Detect which cell encompasses the target text, then output its (X, Y) center coordinate. 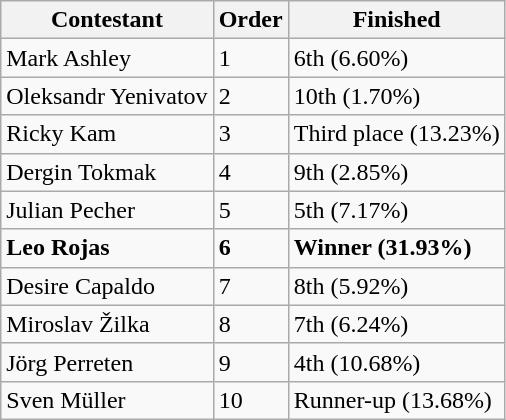
Miroslav Žilka (107, 324)
Third place (13.23%) (396, 134)
Order (250, 20)
9th (2.85%) (396, 172)
7 (250, 286)
8th (5.92%) (396, 286)
Sven Müller (107, 400)
Leo Rojas (107, 248)
Julian Pecher (107, 210)
1 (250, 58)
8 (250, 324)
Jörg Perreten (107, 362)
10 (250, 400)
5th (7.17%) (396, 210)
Contestant (107, 20)
Finished (396, 20)
Oleksandr Yenivatov (107, 96)
Ricky Kam (107, 134)
6 (250, 248)
6th (6.60%) (396, 58)
4th (10.68%) (396, 362)
Desire Capaldo (107, 286)
2 (250, 96)
5 (250, 210)
Runner-up (13.68%) (396, 400)
9 (250, 362)
Mark Ashley (107, 58)
10th (1.70%) (396, 96)
4 (250, 172)
3 (250, 134)
Winner (31.93%) (396, 248)
Dergin Tokmak (107, 172)
7th (6.24%) (396, 324)
